From the cell containing the given text, extract its center point as [x, y] coordinate. 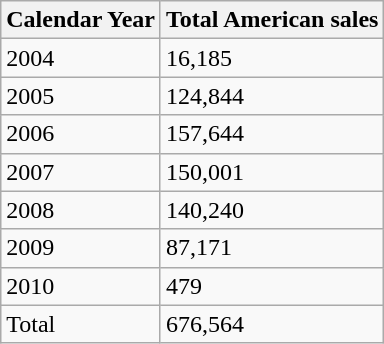
87,171 [272, 248]
2006 [81, 134]
2005 [81, 96]
676,564 [272, 324]
2010 [81, 286]
2004 [81, 58]
157,644 [272, 134]
150,001 [272, 172]
Calendar Year [81, 20]
479 [272, 286]
140,240 [272, 210]
Total American sales [272, 20]
Total [81, 324]
2008 [81, 210]
16,185 [272, 58]
2007 [81, 172]
2009 [81, 248]
124,844 [272, 96]
